Return [x, y] of the center of cell containing provided text 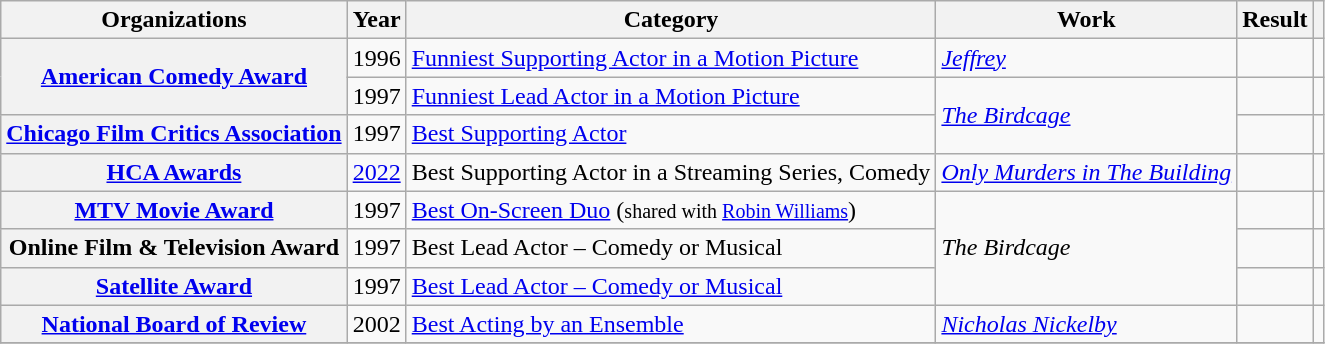
Best Supporting Actor in a Streaming Series, Comedy [671, 172]
HCA Awards [174, 172]
Online Film & Television Award [174, 248]
Only Murders in The Building [1086, 172]
Best On-Screen Duo (shared with Robin Williams) [671, 210]
Category [671, 20]
Jeffrey [1086, 58]
MTV Movie Award [174, 210]
Work [1086, 20]
Year [376, 20]
Nicholas Nickelby [1086, 324]
Funniest Supporting Actor in a Motion Picture [671, 58]
National Board of Review [174, 324]
Funniest Lead Actor in a Motion Picture [671, 96]
Satellite Award [174, 286]
2002 [376, 324]
Best Acting by an Ensemble [671, 324]
2022 [376, 172]
American Comedy Award [174, 77]
Result [1275, 20]
Best Supporting Actor [671, 134]
1996 [376, 58]
Organizations [174, 20]
Chicago Film Critics Association [174, 134]
